Detect which cell encompasses the target text, then output its [X, Y] center coordinate. 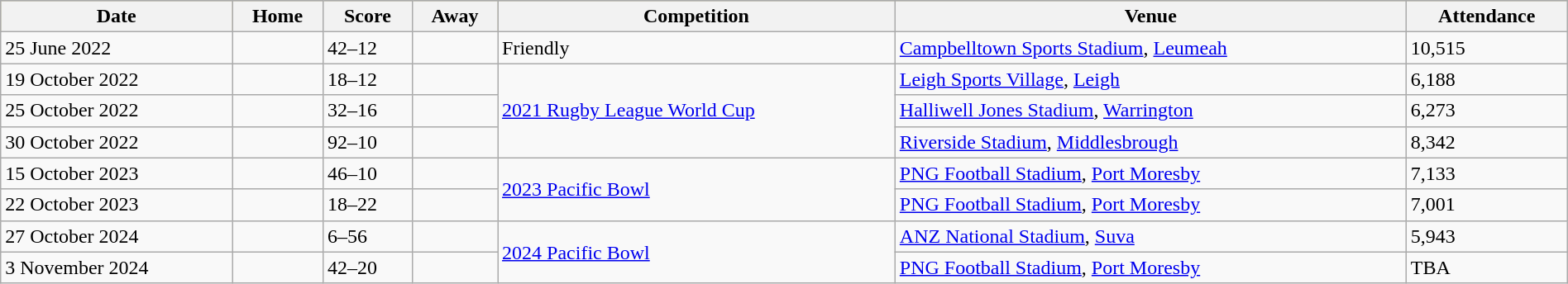
Away [455, 17]
Competition [696, 17]
3 November 2024 [117, 267]
6,273 [1487, 111]
15 October 2023 [117, 173]
25 October 2022 [117, 111]
6,188 [1487, 79]
10,515 [1487, 48]
Halliwell Jones Stadium, Warrington [1150, 111]
Leigh Sports Village, Leigh [1150, 79]
19 October 2022 [117, 79]
30 October 2022 [117, 142]
92–10 [368, 142]
ANZ National Stadium, Suva [1150, 236]
7,133 [1487, 173]
TBA [1487, 267]
6–56 [368, 236]
32–16 [368, 111]
42–12 [368, 48]
18–22 [368, 205]
18–12 [368, 79]
Score [368, 17]
Date [117, 17]
Riverside Stadium, Middlesbrough [1150, 142]
5,943 [1487, 236]
25 June 2022 [117, 48]
46–10 [368, 173]
Attendance [1487, 17]
27 October 2024 [117, 236]
Campbelltown Sports Stadium, Leumeah [1150, 48]
2021 Rugby League World Cup [696, 111]
2024 Pacific Bowl [696, 252]
7,001 [1487, 205]
2023 Pacific Bowl [696, 189]
Venue [1150, 17]
Home [278, 17]
22 October 2023 [117, 205]
42–20 [368, 267]
Friendly [696, 48]
8,342 [1487, 142]
